Extract the (x, y) coordinate from the center of the cell holding the provided text.  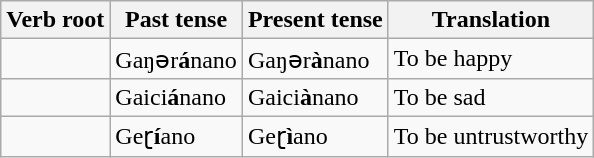
Present tense (315, 20)
To be sad (490, 97)
To be untrustworthy (490, 136)
Past tense (176, 20)
Gaiciánano (176, 97)
Verb root (56, 20)
Gaŋərànano (315, 59)
Gaiciànano (315, 97)
Geɽíano (176, 136)
To be happy (490, 59)
Gaŋəránano (176, 59)
Geɽìano (315, 136)
Translation (490, 20)
